Capture the cell that displays the provided text and extract its (x, y) central coordinate. 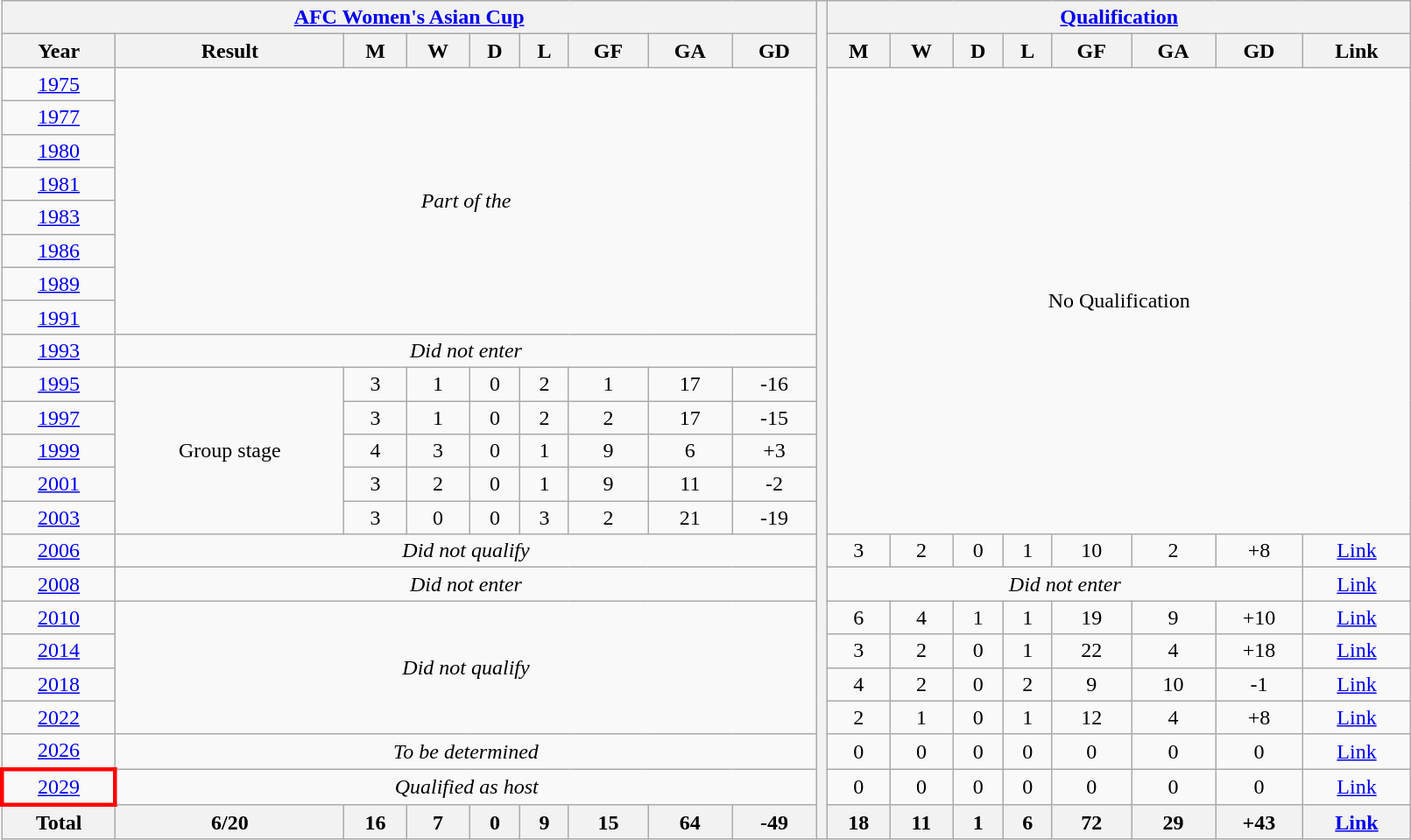
-15 (774, 418)
2022 (59, 717)
+18 (1259, 651)
1995 (59, 384)
1993 (59, 350)
+3 (774, 451)
2010 (59, 618)
18 (859, 822)
No Qualification (1119, 301)
2029 (59, 787)
2001 (59, 484)
+10 (1259, 618)
1989 (59, 284)
1977 (59, 117)
-16 (774, 384)
1983 (59, 217)
15 (608, 822)
2014 (59, 651)
21 (690, 518)
7 (438, 822)
1999 (59, 451)
72 (1091, 822)
64 (690, 822)
Total (59, 822)
Qualified as host (466, 787)
1997 (59, 418)
22 (1091, 651)
Qualification (1119, 18)
+43 (1259, 822)
Part of the (466, 201)
12 (1091, 717)
19 (1091, 618)
To be determined (466, 752)
2003 (59, 518)
6/20 (229, 822)
16 (376, 822)
1975 (59, 84)
2006 (59, 551)
Result (229, 51)
AFC Women's Asian Cup (409, 18)
Group stage (229, 450)
1991 (59, 317)
-1 (1259, 684)
1981 (59, 184)
2026 (59, 752)
29 (1174, 822)
-49 (774, 822)
2008 (59, 584)
2018 (59, 684)
1986 (59, 251)
-19 (774, 518)
1980 (59, 151)
-2 (774, 484)
Year (59, 51)
